For the text-containing cell, return its midpoint in [X, Y] coordinate format. 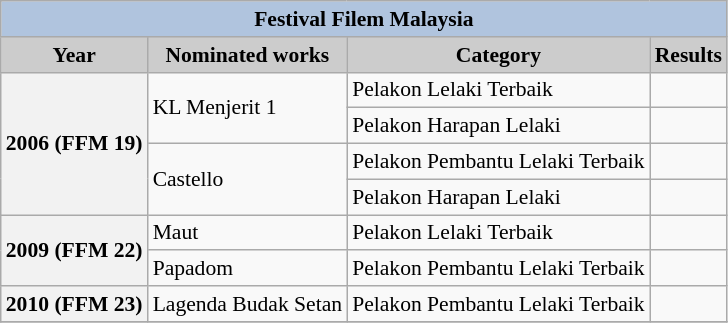
Nominated works [248, 55]
Papadom [248, 269]
Results [688, 55]
Castello [248, 180]
KL Menjerit 1 [248, 108]
Category [498, 55]
Festival Filem Malaysia [364, 19]
Year [74, 55]
Lagenda Budak Setan [248, 304]
2006 (FFM 19) [74, 143]
Maut [248, 233]
2009 (FFM 22) [74, 250]
2010 (FFM 23) [74, 304]
